Identify which cell holds the provided text, then report its (X, Y) central coordinate. 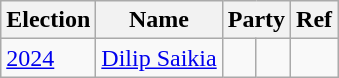
Party (256, 20)
Dilip Saikia (159, 58)
Ref (314, 20)
Election (48, 20)
2024 (48, 58)
Name (159, 20)
